Provide the [X, Y] coordinate of the cell's center where the given text is located.  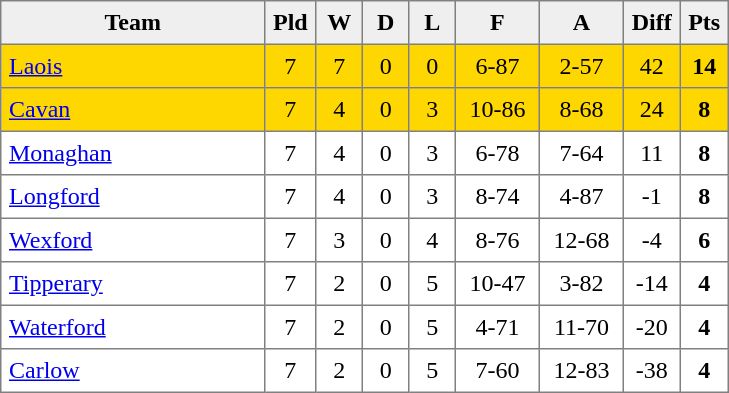
6-87 [497, 66]
-4 [651, 240]
D [385, 23]
Laois [133, 66]
42 [651, 66]
-38 [651, 371]
24 [651, 110]
A [581, 23]
4-87 [581, 197]
Pld [290, 23]
Wexford [133, 240]
Waterford [133, 327]
7-64 [581, 153]
2-57 [581, 66]
Longford [133, 197]
3-82 [581, 284]
10-47 [497, 284]
6-78 [497, 153]
11 [651, 153]
8-74 [497, 197]
8-76 [497, 240]
6 [704, 240]
Cavan [133, 110]
12-68 [581, 240]
11-70 [581, 327]
12-83 [581, 371]
4-71 [497, 327]
-1 [651, 197]
8-68 [581, 110]
F [497, 23]
Carlow [133, 371]
10-86 [497, 110]
14 [704, 66]
Pts [704, 23]
W [339, 23]
7-60 [497, 371]
-14 [651, 284]
Diff [651, 23]
L [432, 23]
Monaghan [133, 153]
Tipperary [133, 284]
Team [133, 23]
-20 [651, 327]
